Provide the (x, y) coordinate of the cell's center where the given text is located.  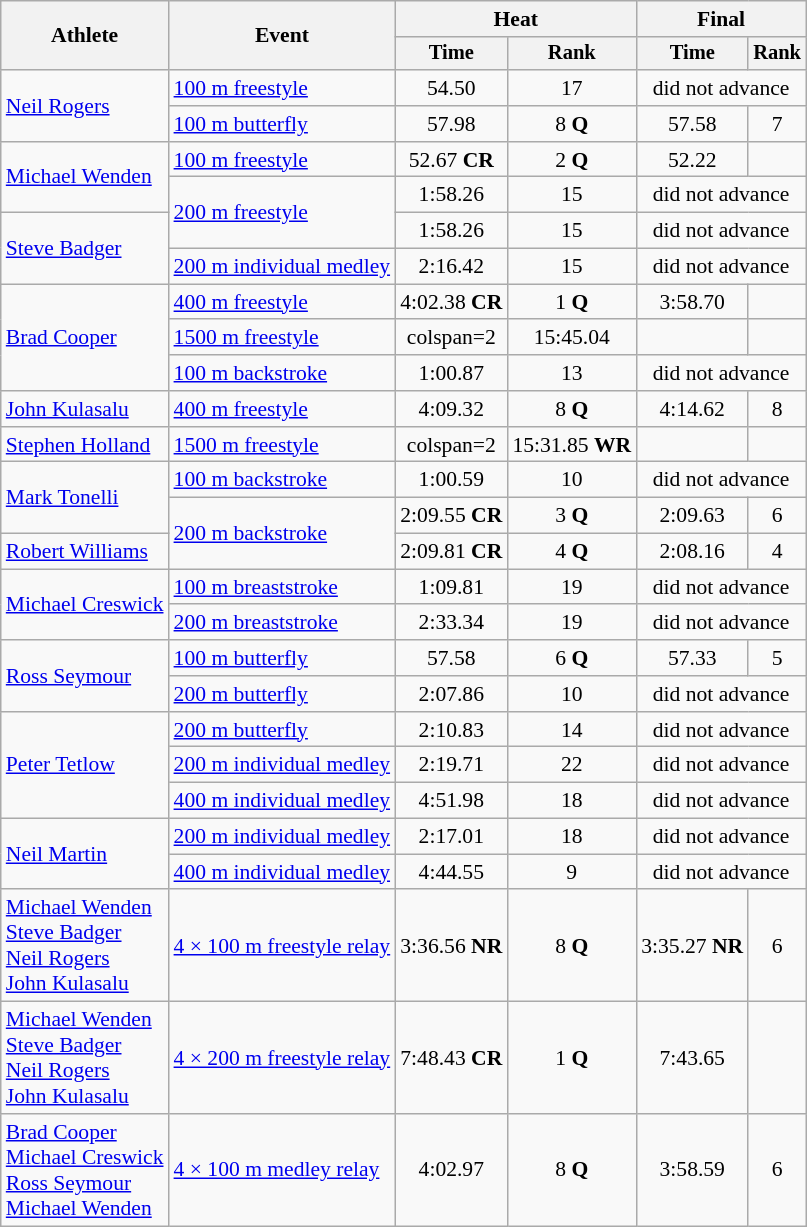
Brad CooperMichael CreswickRoss SeymourMichael Wenden (85, 1170)
14 (572, 730)
2:08.16 (692, 552)
15:45.04 (572, 338)
200 m breaststroke (282, 623)
Michael Wenden (85, 178)
Athlete (85, 36)
2:16.42 (451, 267)
Peter Tetlow (85, 766)
7:48.43 CR (451, 1058)
8 (777, 409)
1:00.59 (451, 480)
2:33.34 (451, 623)
2:07.86 (451, 694)
52.67 CR (451, 160)
1:00.87 (451, 373)
4 Q (572, 552)
1:09.81 (451, 587)
3:35.27 NR (692, 946)
Brad Cooper (85, 338)
2:09.55 CR (451, 516)
13 (572, 373)
3:36.56 NR (451, 946)
3 Q (572, 516)
Robert Williams (85, 552)
100 m breaststroke (282, 587)
Steve Badger (85, 248)
15:31.85 WR (572, 445)
2:09.63 (692, 516)
2:17.01 (451, 837)
3:58.70 (692, 302)
4:51.98 (451, 801)
Event (282, 36)
Heat (516, 19)
Mark Tonelli (85, 498)
Final (721, 19)
4 × 200 m freestyle relay (282, 1058)
John Kulasalu (85, 409)
2:19.71 (451, 765)
4:02.97 (451, 1170)
200 m freestyle (282, 212)
2:09.81 CR (451, 552)
Neil Martin (85, 854)
22 (572, 765)
57.33 (692, 658)
4:44.55 (451, 872)
54.50 (451, 88)
200 m backstroke (282, 534)
5 (777, 658)
Neil Rogers (85, 106)
52.22 (692, 160)
9 (572, 872)
4:09.32 (451, 409)
6 Q (572, 658)
7 (777, 124)
4 × 100 m medley relay (282, 1170)
Ross Seymour (85, 676)
4:02.38 CR (451, 302)
2 Q (572, 160)
3:58.59 (692, 1170)
Michael Creswick (85, 604)
4 × 100 m freestyle relay (282, 946)
Stephen Holland (85, 445)
2:10.83 (451, 730)
4 (777, 552)
17 (572, 88)
57.98 (451, 124)
4:14.62 (692, 409)
7:43.65 (692, 1058)
